Pinpoint the cell where the given text exists, returning its (X, Y) midpoint coordinate. 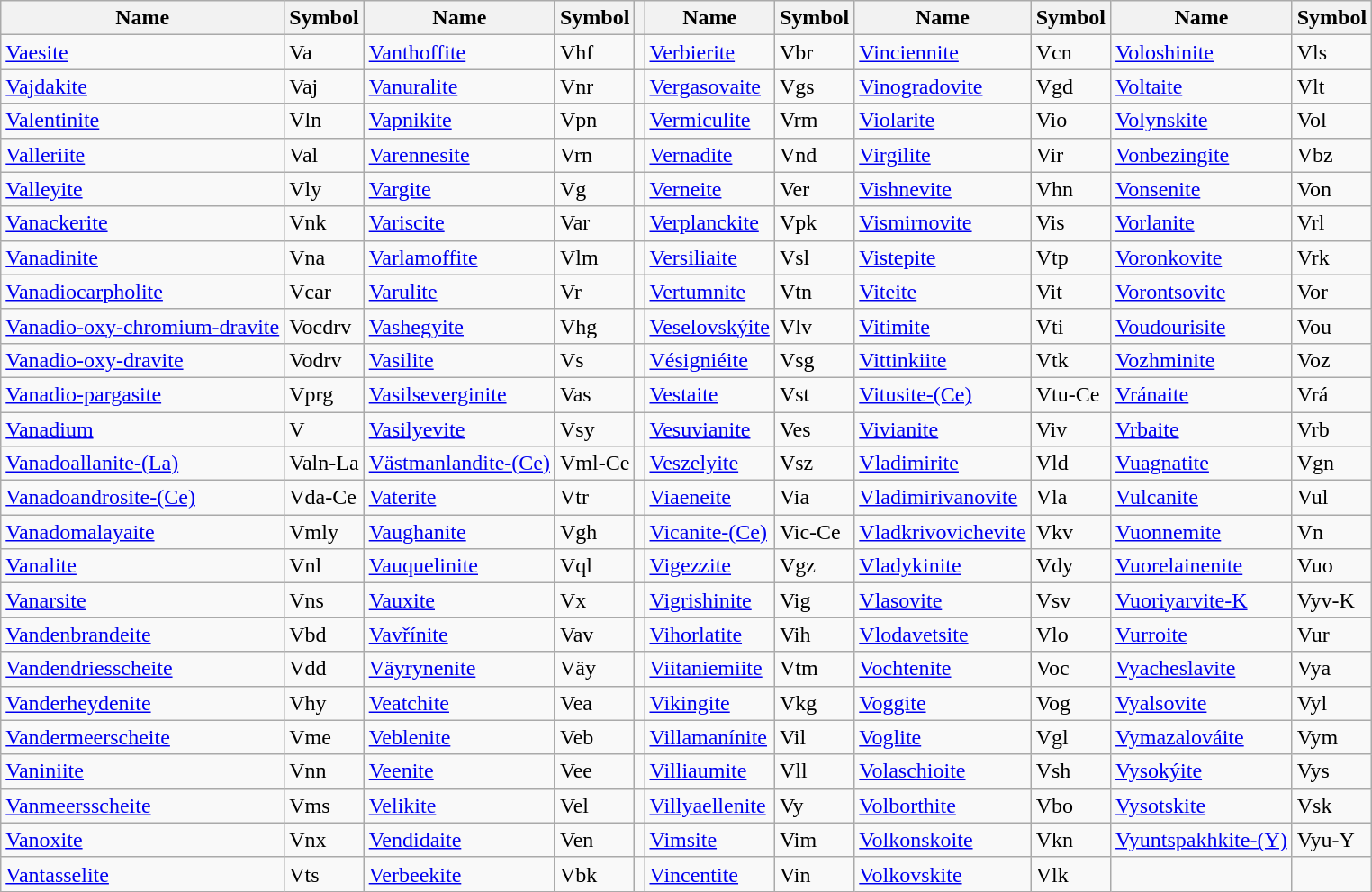
Vol (1331, 121)
Vigezzite (709, 566)
Vernadite (709, 155)
Vanadiocarpholite (142, 292)
Vladimirivanovite (943, 498)
Vda-Ce (324, 498)
Vanadio-pargasite (142, 394)
Vanalite (142, 566)
Ven (594, 840)
Veblenite (459, 737)
Vanadoandrosite-(Ce) (142, 498)
Vnk (324, 223)
Vtn (814, 292)
Vx (594, 600)
Vuonnemite (1202, 532)
Voglite (943, 737)
Vbo (1070, 806)
Vbz (1331, 155)
Vsk (1331, 806)
Vajdakite (142, 86)
Vpn (594, 121)
Vir (1070, 155)
Voloshinite (1202, 52)
Valentinite (142, 121)
Volynskite (1202, 121)
Vanarsite (142, 600)
Vee (594, 771)
Vivianite (943, 429)
Vysotskite (1202, 806)
Vestaite (709, 394)
Vanuralite (459, 86)
Volkovskite (943, 874)
Volkonskoite (943, 840)
Vil (814, 737)
Vendidaite (459, 840)
Valleyite (142, 189)
Vim (814, 840)
Vavřínite (459, 635)
Vbd (324, 635)
Vrá (1331, 394)
Vermiculite (709, 121)
Vincentite (709, 874)
Vnn (324, 771)
Vys (1331, 771)
Vanadoallanite-(La) (142, 464)
Vns (324, 600)
Vkv (1070, 532)
Vgh (594, 532)
Vergasovaite (709, 86)
Vladimirite (943, 464)
Vur (1331, 635)
Vinogradovite (943, 86)
Vitimite (943, 326)
Vigrishinite (709, 600)
Väyrynenite (459, 669)
Vanackerite (142, 223)
Vistepite (943, 257)
Vyl (1331, 703)
Va (324, 52)
Vanderheydenite (142, 703)
Vme (324, 737)
Vihorlatite (709, 635)
Vgd (1070, 86)
Vaughanite (459, 532)
Viaeneite (709, 498)
Vaniniite (142, 771)
Vyuntspakhkite-(Y) (1202, 840)
Vnx (324, 840)
Vor (1331, 292)
Vaesite (142, 52)
Vdy (1070, 566)
Vorontsovite (1202, 292)
Vsl (814, 257)
Ves (814, 429)
Vsh (1070, 771)
Vanoxite (142, 840)
Vuoriyarvite-K (1202, 600)
Vms (324, 806)
Vesuvianite (709, 429)
Vio (1070, 121)
Volaschioite (943, 771)
Vql (594, 566)
Vrm (814, 121)
Vis (1070, 223)
Vitusite-(Ce) (943, 394)
Vésigniéite (709, 360)
Veatchite (459, 703)
Voggite (943, 703)
Vapnikite (459, 121)
Vnd (814, 155)
Vlasovite (943, 600)
Vsz (814, 464)
Veselovskýite (709, 326)
Vladykinite (943, 566)
Vya (1331, 669)
V (324, 429)
Vertumnite (709, 292)
Vna (324, 257)
Versiliaite (709, 257)
Vauquelinite (459, 566)
Vnr (594, 86)
Vou (1331, 326)
Vyacheslavite (1202, 669)
Valleriite (142, 155)
Veszelyite (709, 464)
Vanadomalayaite (142, 532)
Voc (1070, 669)
Vll (814, 771)
Vin (814, 874)
Vhf (594, 52)
Vuorelainenite (1202, 566)
Vig (814, 600)
Vonsenite (1202, 189)
Via (814, 498)
Vonbezingite (1202, 155)
Vasilseverginite (459, 394)
Vyu-Y (1331, 840)
Veb (594, 737)
Vbr (814, 52)
Vasilyevite (459, 429)
Vhy (324, 703)
Vantasselite (142, 874)
Vrl (1331, 223)
Varulite (459, 292)
Violarite (943, 121)
Vránaite (1202, 394)
Vrb (1331, 429)
Vprg (324, 394)
Vuagnatite (1202, 464)
Vld (1070, 464)
Västmanlandite-(Ce) (459, 464)
Vandermeerscheite (142, 737)
Villamanínite (709, 737)
Vtp (1070, 257)
Vts (324, 874)
Villiaumite (709, 771)
Val (324, 155)
Var (594, 223)
Vanadio-oxy-chromium-dravite (142, 326)
Verneite (709, 189)
Vcn (1070, 52)
Vlo (1070, 635)
Vy (814, 806)
Velikite (459, 806)
Viteite (943, 292)
Vymazalováite (1202, 737)
Vashegyite (459, 326)
Vym (1331, 737)
Vel (594, 806)
Vgz (814, 566)
Viv (1070, 429)
Vlm (594, 257)
Voz (1331, 360)
Vml-Ce (594, 464)
Vhg (594, 326)
Vanadium (142, 429)
Vtr (594, 498)
Vocdrv (324, 326)
Vhn (1070, 189)
Verplanckite (709, 223)
Valn-La (324, 464)
Vrn (594, 155)
Vinciennite (943, 52)
Variscite (459, 223)
Vochtenite (943, 669)
Vandenbrandeite (142, 635)
Von (1331, 189)
Vbk (594, 874)
Vanadio-oxy-dravite (142, 360)
Vgn (1331, 464)
Vr (594, 292)
Vlt (1331, 86)
Veenite (459, 771)
Vargite (459, 189)
Vla (1070, 498)
Vpk (814, 223)
Vgs (814, 86)
Vs (594, 360)
Vkn (1070, 840)
Vyalsovite (1202, 703)
Voltaite (1202, 86)
Ver (814, 189)
Vanthoffite (459, 52)
Vlodavetsite (943, 635)
Vtk (1070, 360)
Vrbaite (1202, 429)
Vozhminite (1202, 360)
Vandendriesscheite (142, 669)
Varennesite (459, 155)
Vurroite (1202, 635)
Vln (324, 121)
Vmly (324, 532)
Vauxite (459, 600)
Vog (1070, 703)
Vittinkiite (943, 360)
Vanadinite (142, 257)
Verbierite (709, 52)
Vav (594, 635)
Vih (814, 635)
Vg (594, 189)
Vimsite (709, 840)
Vuo (1331, 566)
Vsv (1070, 600)
Vicanite-(Ce) (709, 532)
Vn (1331, 532)
Vorlanite (1202, 223)
Vanmeersscheite (142, 806)
Vrk (1331, 257)
Vtm (814, 669)
Vlk (1070, 874)
Vlv (814, 326)
Vladkrivovichevite (943, 532)
Vls (1331, 52)
Väy (594, 669)
Vst (814, 394)
Vic-Ce (814, 532)
Varlamoffite (459, 257)
Vodrv (324, 360)
Vnl (324, 566)
Vti (1070, 326)
Vulcanite (1202, 498)
Vikingite (709, 703)
Verbeekite (459, 874)
Vdd (324, 669)
Vkg (814, 703)
Voronkovite (1202, 257)
Vly (324, 189)
Vcar (324, 292)
Vea (594, 703)
Vyv-K (1331, 600)
Volborthite (943, 806)
Virgilite (943, 155)
Vismirnovite (943, 223)
Voudourisite (1202, 326)
Vishnevite (943, 189)
Vasilite (459, 360)
Vsy (594, 429)
Vaj (324, 86)
Vit (1070, 292)
Vtu-Ce (1070, 394)
Vaterite (459, 498)
Vgl (1070, 737)
Villyaellenite (709, 806)
Vsg (814, 360)
Vas (594, 394)
Viitaniemiite (709, 669)
Vul (1331, 498)
Vysokýite (1202, 771)
